Extract the [X, Y] coordinate from the center of the cell holding the provided text.  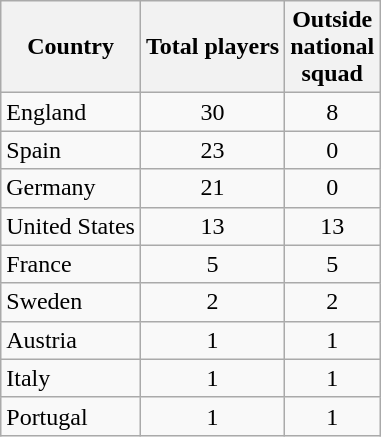
Germany [71, 188]
Sweden [71, 302]
England [71, 112]
8 [332, 112]
21 [212, 188]
23 [212, 150]
United States [71, 226]
Total players [212, 47]
Outsidenationalsquad [332, 47]
Austria [71, 340]
France [71, 264]
Country [71, 47]
30 [212, 112]
Portugal [71, 416]
Italy [71, 378]
Spain [71, 150]
